From the cell containing the given text, extract its center point as (X, Y) coordinate. 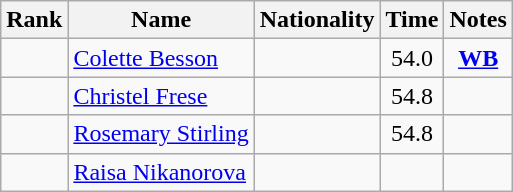
54.0 (412, 58)
Colette Besson (161, 58)
Nationality (317, 20)
Time (412, 20)
WB (478, 58)
Christel Frese (161, 96)
Name (161, 20)
Rosemary Stirling (161, 134)
Notes (478, 20)
Raisa Nikanorova (161, 172)
Rank (34, 20)
